Detect which cell encompasses the target text, then output its (X, Y) center coordinate. 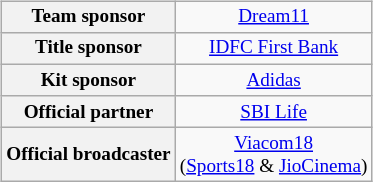
Title sponsor (89, 49)
Dream11 (274, 17)
Adidas (274, 80)
Official partner (89, 112)
Viacom18(Sports18 & JioCinema) (274, 155)
Team sponsor (89, 17)
IDFC First Bank (274, 49)
SBI Life (274, 112)
Official broadcaster (89, 155)
Kit sponsor (89, 80)
